From the cell containing the given text, extract its center point as (X, Y) coordinate. 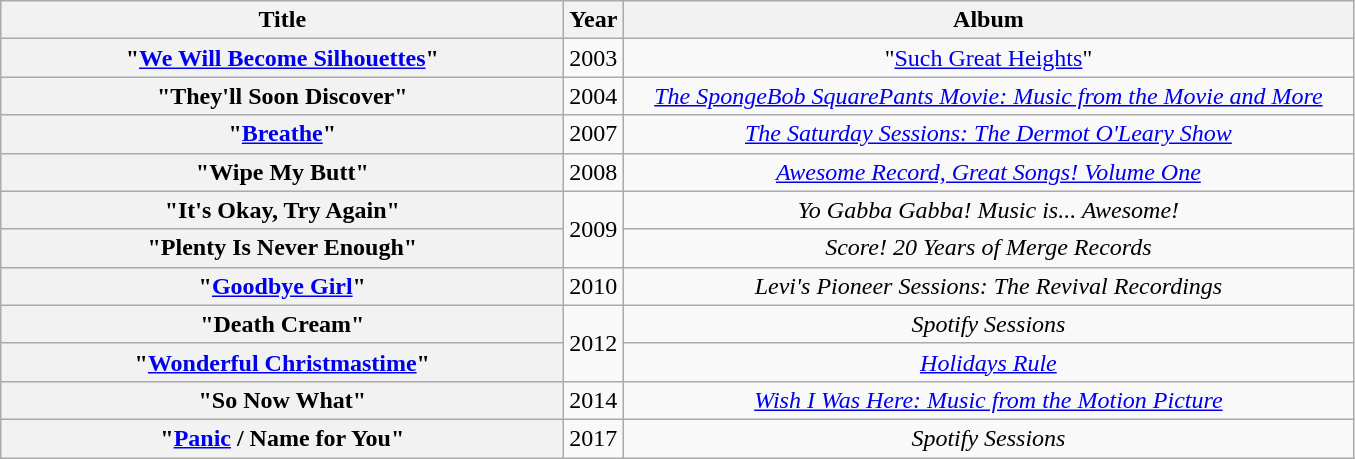
The SpongeBob SquarePants Movie: Music from the Movie and More (988, 96)
"Breathe" (282, 134)
2007 (594, 134)
"Plenty Is Never Enough" (282, 248)
2010 (594, 286)
"Goodbye Girl" (282, 286)
Awesome Record, Great Songs! Volume One (988, 172)
"Wonderful Christmastime" (282, 362)
2008 (594, 172)
2003 (594, 58)
"We Will Become Silhouettes" (282, 58)
"Death Cream" (282, 324)
"Such Great Heights" (988, 58)
Album (988, 20)
The Saturday Sessions: The Dermot O'Leary Show (988, 134)
2017 (594, 438)
"Panic / Name for You" (282, 438)
Wish I Was Here: Music from the Motion Picture (988, 400)
"They'll Soon Discover" (282, 96)
2012 (594, 343)
"It's Okay, Try Again" (282, 210)
2004 (594, 96)
Yo Gabba Gabba! Music is... Awesome! (988, 210)
Levi's Pioneer Sessions: The Revival Recordings (988, 286)
2009 (594, 229)
"So Now What" (282, 400)
Year (594, 20)
Title (282, 20)
2014 (594, 400)
"Wipe My Butt" (282, 172)
Score! 20 Years of Merge Records (988, 248)
Holidays Rule (988, 362)
